Locate the cell with the specified text and output its (X, Y) center coordinate. 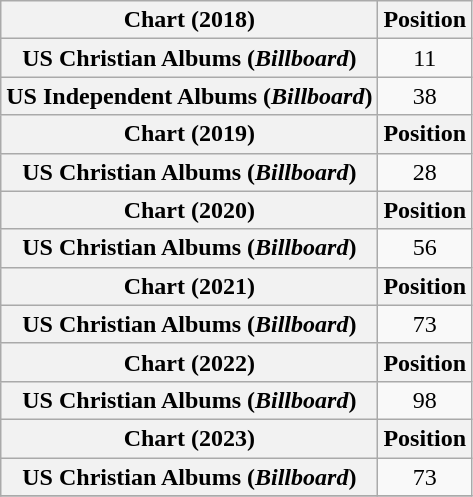
56 (425, 248)
US Independent Albums (Billboard) (190, 96)
Chart (2022) (190, 362)
28 (425, 172)
38 (425, 96)
Chart (2019) (190, 134)
Chart (2023) (190, 438)
Chart (2018) (190, 20)
Chart (2021) (190, 286)
Chart (2020) (190, 210)
11 (425, 58)
98 (425, 400)
